Find where the given text appears and provide that cell's center as (x, y) coordinate. 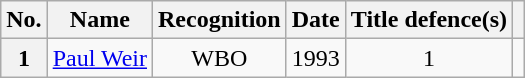
WBO (220, 58)
1993 (316, 58)
No. (24, 20)
Name (100, 20)
Paul Weir (100, 58)
Title defence(s) (428, 20)
Date (316, 20)
Recognition (220, 20)
